For the text-containing cell, return its midpoint in [x, y] coordinate format. 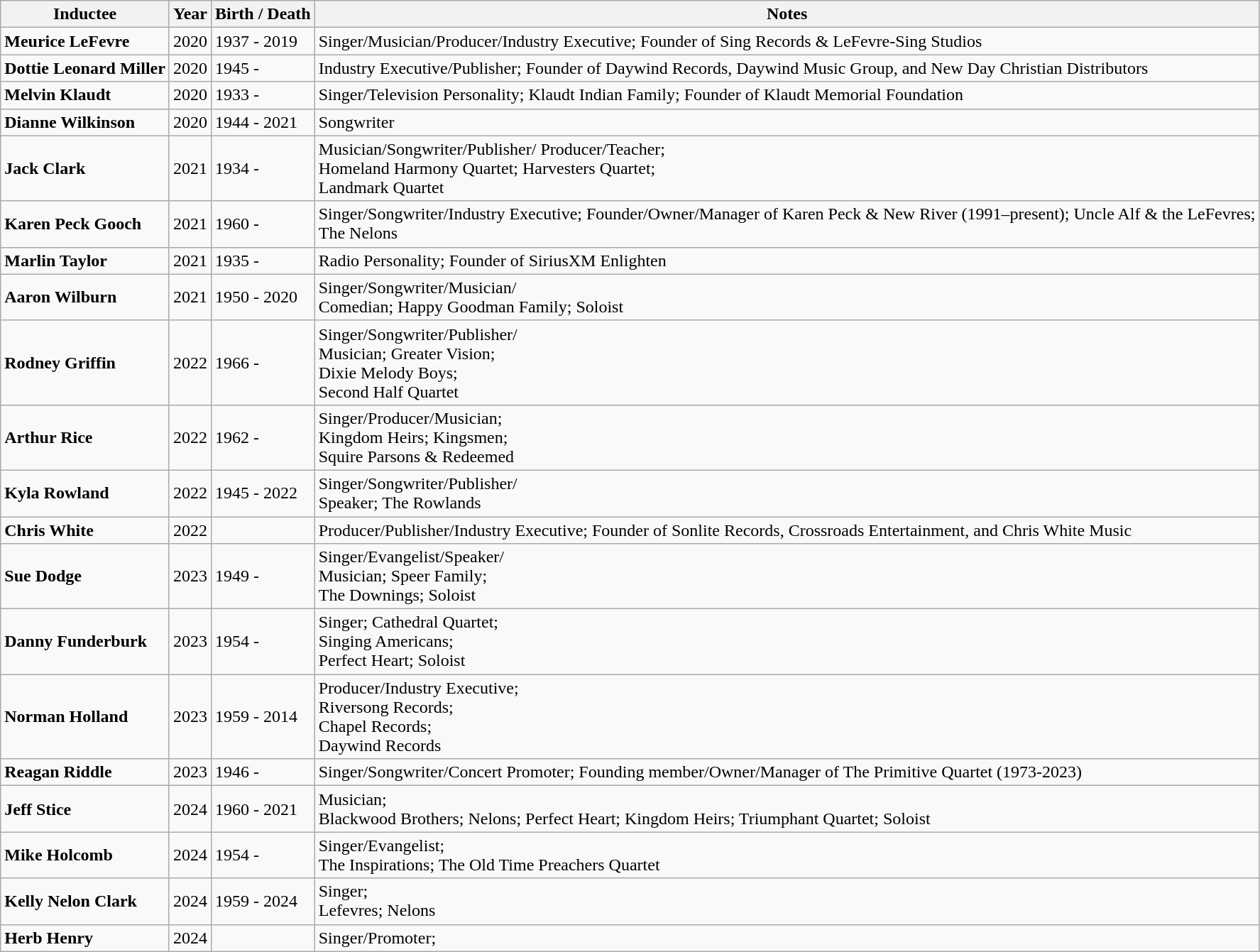
Norman Holland [85, 717]
Radio Personality; Founder of SiriusXM Enlighten [787, 261]
Singer/Songwriter/Publisher/Musician; Greater Vision;Dixie Melody Boys;Second Half Quartet [787, 362]
1933 - [263, 95]
Melvin Klaudt [85, 95]
Producer/Publisher/Industry Executive; Founder of Sonlite Records, Crossroads Entertainment, and Chris White Music [787, 530]
Herb Henry [85, 938]
Birth / Death [263, 14]
Musician/Songwriter/Publisher/ Producer/Teacher;Homeland Harmony Quartet; Harvesters Quartet;Landmark Quartet [787, 168]
Kyla Rowland [85, 493]
1949 - [263, 576]
Jeff Stice [85, 809]
1962 - [263, 437]
Chris White [85, 530]
Marlin Taylor [85, 261]
Danny Funderburk [85, 642]
Dottie Leonard Miller [85, 68]
Musician;Blackwood Brothers; Nelons; Perfect Heart; Kingdom Heirs; Triumphant Quartet; Soloist [787, 809]
Karen Peck Gooch [85, 224]
Dianne Wilkinson [85, 122]
Notes [787, 14]
1934 - [263, 168]
Singer; Cathedral Quartet;Singing Americans;Perfect Heart; Soloist [787, 642]
Singer/Songwriter/Concert Promoter; Founding member/Owner/Manager of The Primitive Quartet (1973-2023) [787, 772]
Songwriter [787, 122]
1960 - 2021 [263, 809]
1945 - 2022 [263, 493]
Singer/Songwriter/Industry Executive; Founder/Owner/Manager of Karen Peck & New River (1991–present); Uncle Alf & the LeFevres;The Nelons [787, 224]
Meurice LeFevre [85, 41]
Jack Clark [85, 168]
Kelly Nelon Clark [85, 902]
Singer;Lefevres; Nelons [787, 902]
1935 - [263, 261]
Singer/Evangelist/Speaker/Musician; Speer Family;The Downings; Soloist [787, 576]
Sue Dodge [85, 576]
1946 - [263, 772]
Inductee [85, 14]
1937 - 2019 [263, 41]
1960 - [263, 224]
Singer/Producer/Musician;Kingdom Heirs; Kingsmen;Squire Parsons & Redeemed [787, 437]
1950 - 2020 [263, 297]
Singer/Musician/Producer/Industry Executive; Founder of Sing Records & LeFevre-Sing Studios [787, 41]
Arthur Rice [85, 437]
Singer/Songwriter/Publisher/Speaker; The Rowlands [787, 493]
1959 - 2014 [263, 717]
Singer/Evangelist;The Inspirations; The Old Time Preachers Quartet [787, 855]
Singer/Promoter; [787, 938]
Aaron Wilburn [85, 297]
Singer/Songwriter/Musician/Comedian; Happy Goodman Family; Soloist [787, 297]
Singer/Television Personality; Klaudt Indian Family; Founder of Klaudt Memorial Foundation [787, 95]
Industry Executive/Publisher; Founder of Daywind Records, Daywind Music Group, and New Day Christian Distributors [787, 68]
1966 - [263, 362]
Year [190, 14]
Mike Holcomb [85, 855]
1944 - 2021 [263, 122]
Producer/Industry Executive;Riversong Records;Chapel Records;Daywind Records [787, 717]
Rodney Griffin [85, 362]
1959 - 2024 [263, 902]
Reagan Riddle [85, 772]
1945 - [263, 68]
